Capture the cell that displays the provided text and extract its (x, y) central coordinate. 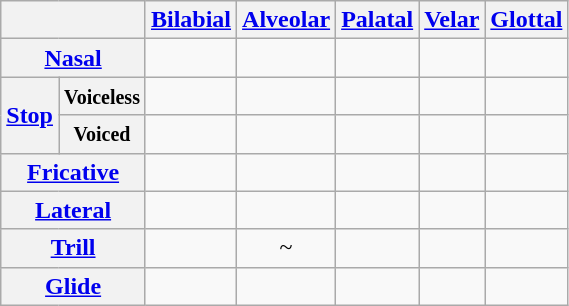
Alveolar (286, 20)
Voiceless (102, 96)
Bilabial (190, 20)
Glide (74, 286)
~ (286, 248)
Glottal (526, 20)
Stop (30, 115)
Voiced (102, 134)
Fricative (74, 172)
Palatal (378, 20)
Trill (74, 248)
Lateral (74, 210)
Velar (452, 20)
Nasal (74, 58)
